Return [x, y] of the center of cell containing provided text 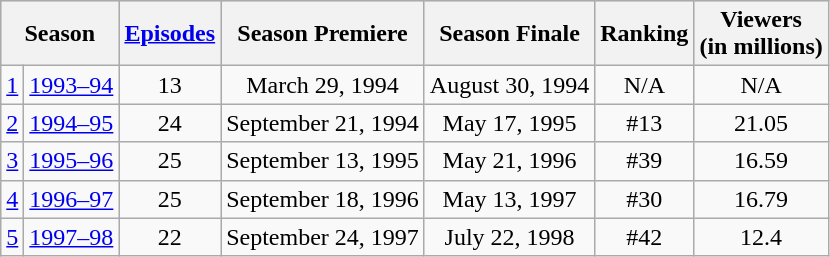
13 [170, 85]
September 18, 1996 [323, 199]
16.59 [761, 161]
May 21, 1996 [509, 161]
16.79 [761, 199]
1997–98 [72, 237]
1996–97 [72, 199]
2 [12, 123]
Viewers(in millions) [761, 34]
4 [12, 199]
12.4 [761, 237]
1 [12, 85]
1995–96 [72, 161]
March 29, 1994 [323, 85]
May 17, 1995 [509, 123]
21.05 [761, 123]
22 [170, 237]
#42 [644, 237]
5 [12, 237]
1993–94 [72, 85]
May 13, 1997 [509, 199]
August 30, 1994 [509, 85]
#13 [644, 123]
Season [60, 34]
Season Finale [509, 34]
September 24, 1997 [323, 237]
24 [170, 123]
Season Premiere [323, 34]
Ranking [644, 34]
September 13, 1995 [323, 161]
#39 [644, 161]
September 21, 1994 [323, 123]
#30 [644, 199]
3 [12, 161]
July 22, 1998 [509, 237]
1994–95 [72, 123]
Episodes [170, 34]
